Determine the (x, y) coordinate at the center of the cell enclosing the given text.  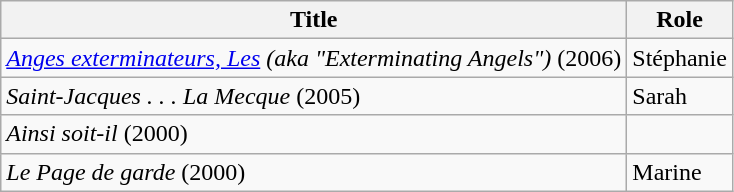
Role (680, 20)
Saint-Jacques . . . La Mecque (2005) (314, 96)
Anges exterminateurs, Les (aka "Exterminating Angels") (2006) (314, 58)
Sarah (680, 96)
Ainsi soit-il (2000) (314, 134)
Title (314, 20)
Le Page de garde (2000) (314, 172)
Marine (680, 172)
Stéphanie (680, 58)
